Determine the [X, Y] coordinate at the center of the cell enclosing the given text.  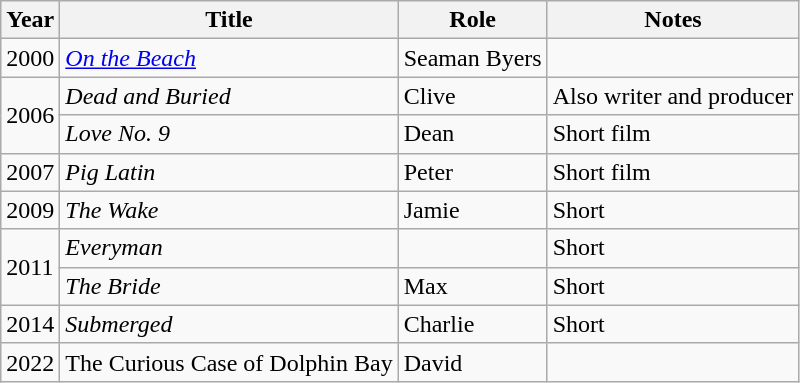
Notes [673, 20]
Dead and Buried [229, 96]
2009 [30, 210]
Everyman [229, 248]
Role [472, 20]
2000 [30, 58]
2007 [30, 172]
Charlie [472, 324]
On the Beach [229, 58]
2014 [30, 324]
2006 [30, 115]
2022 [30, 362]
Pig Latin [229, 172]
David [472, 362]
Also writer and producer [673, 96]
Peter [472, 172]
2011 [30, 267]
Year [30, 20]
Love No. 9 [229, 134]
Dean [472, 134]
The Bride [229, 286]
The Curious Case of Dolphin Bay [229, 362]
Clive [472, 96]
Jamie [472, 210]
Submerged [229, 324]
Seaman Byers [472, 58]
Max [472, 286]
The Wake [229, 210]
Title [229, 20]
